Pinpoint the cell where the given text exists, returning its (x, y) midpoint coordinate. 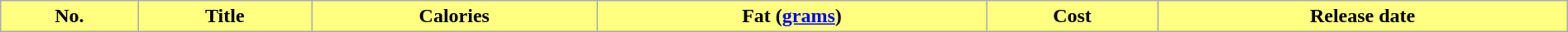
Cost (1072, 16)
Fat (grams) (792, 16)
Release date (1363, 16)
Title (225, 16)
No. (69, 16)
Calories (455, 16)
